Detect which cell encompasses the target text, then output its [x, y] center coordinate. 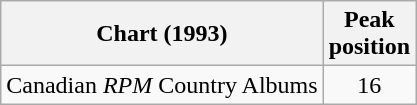
Canadian RPM Country Albums [162, 85]
Peakposition [369, 34]
Chart (1993) [162, 34]
16 [369, 85]
